Search for the cell housing the specified text and yield its (X, Y) center coordinate. 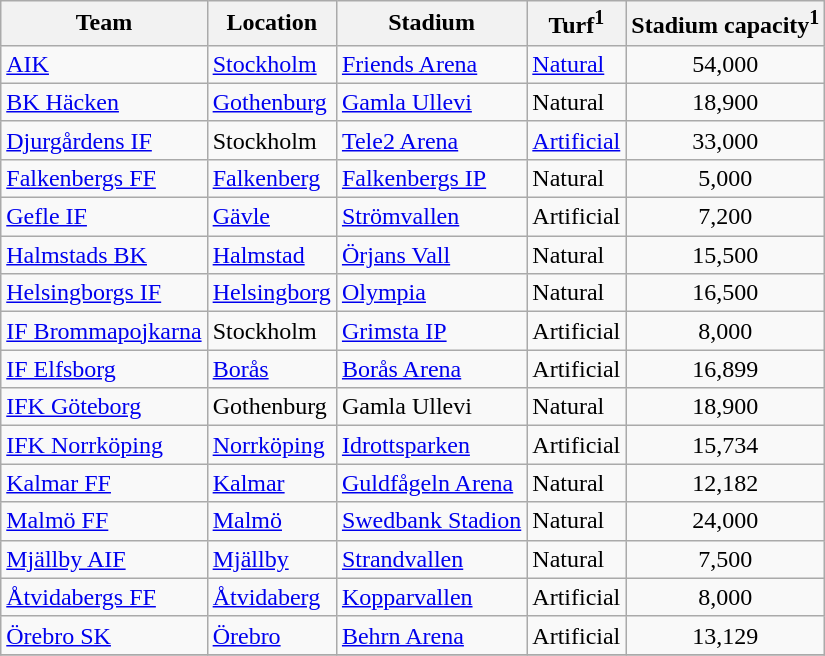
Strömvallen (431, 217)
Friends Arena (431, 64)
15,500 (726, 255)
IF Brommapojkarna (104, 331)
Åtvidabergs FF (104, 597)
Kalmar FF (104, 483)
54,000 (726, 64)
Kalmar (272, 483)
Djurgårdens IF (104, 140)
Borås (272, 369)
IF Elfsborg (104, 369)
Gefle IF (104, 217)
Norrköping (272, 445)
Tele2 Arena (431, 140)
Stadium (431, 24)
Falkenberg (272, 178)
Mjällby AIF (104, 559)
Strandvallen (431, 559)
Stadium capacity1 (726, 24)
Falkenbergs FF (104, 178)
12,182 (726, 483)
Swedbank Stadion (431, 521)
33,000 (726, 140)
Örebro (272, 635)
5,000 (726, 178)
AIK (104, 64)
Örebro SK (104, 635)
7,200 (726, 217)
Halmstads BK (104, 255)
24,000 (726, 521)
13,129 (726, 635)
Helsingborg (272, 293)
Falkenbergs IP (431, 178)
Borås Arena (431, 369)
Halmstad (272, 255)
Olympia (431, 293)
Kopparvallen (431, 597)
Turf1 (576, 24)
Grimsta IP (431, 331)
Guldfågeln Arena (431, 483)
BK Häcken (104, 102)
16,899 (726, 369)
Behrn Arena (431, 635)
Malmö FF (104, 521)
Gävle (272, 217)
7,500 (726, 559)
IFK Norrköping (104, 445)
15,734 (726, 445)
Malmö (272, 521)
Helsingborgs IF (104, 293)
Mjällby (272, 559)
IFK Göteborg (104, 407)
Idrottsparken (431, 445)
Örjans Vall (431, 255)
Åtvidaberg (272, 597)
Team (104, 24)
Location (272, 24)
16,500 (726, 293)
